Extract the [X, Y] coordinate from the center of the cell holding the provided text.  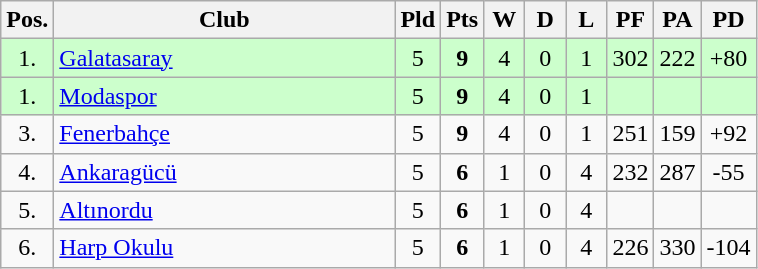
L [586, 20]
302 [630, 58]
Pos. [28, 20]
3. [28, 134]
Club [224, 20]
232 [630, 172]
226 [630, 248]
Pld [418, 20]
6. [28, 248]
PD [728, 20]
W [504, 20]
+80 [728, 58]
159 [678, 134]
PA [678, 20]
Fenerbahçe [224, 134]
Pts [462, 20]
Modaspor [224, 96]
-55 [728, 172]
Ankaragücü [224, 172]
PF [630, 20]
4. [28, 172]
+92 [728, 134]
287 [678, 172]
-104 [728, 248]
D [546, 20]
Galatasaray [224, 58]
222 [678, 58]
Altınordu [224, 210]
Harp Okulu [224, 248]
5. [28, 210]
330 [678, 248]
251 [630, 134]
